Provide the (X, Y) coordinate of the cell's center where the given text is located.  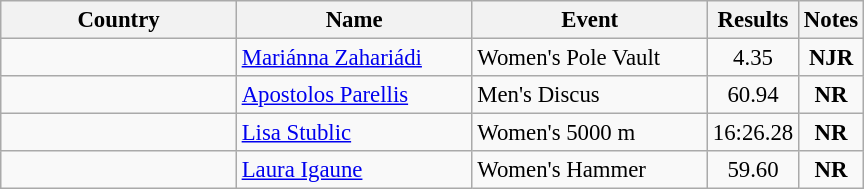
Apostolos Parellis (354, 95)
NJR (832, 58)
Mariánna Zahariádi (354, 58)
4.35 (754, 58)
Notes (832, 20)
59.60 (754, 170)
Women's 5000 m (590, 133)
Name (354, 20)
60.94 (754, 95)
Event (590, 20)
16:26.28 (754, 133)
Results (754, 20)
Men's Discus (590, 95)
Women's Hammer (590, 170)
Country (119, 20)
Lisa Stublic (354, 133)
Laura Igaune (354, 170)
Women's Pole Vault (590, 58)
